Detect which cell encompasses the target text, then output its [X, Y] center coordinate. 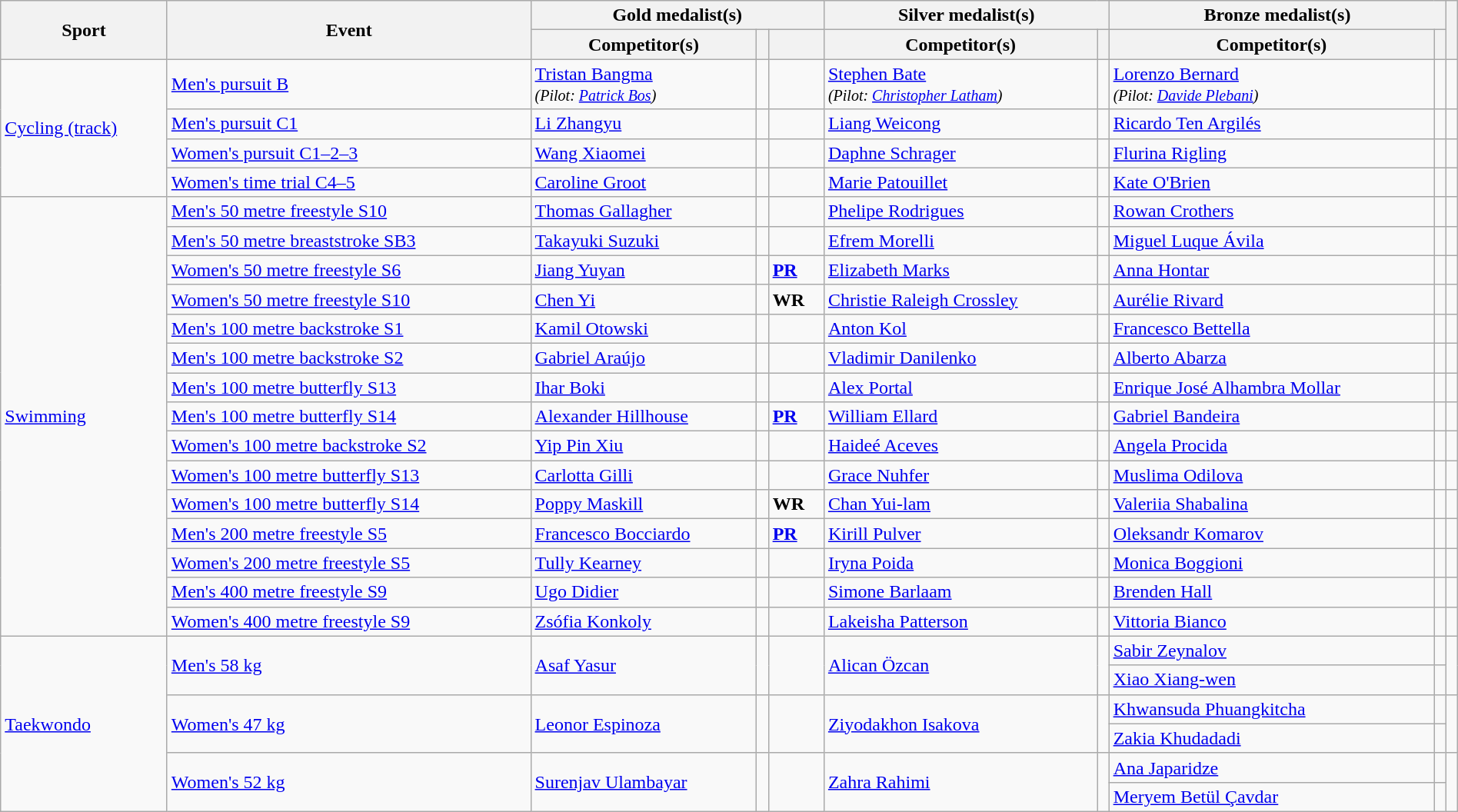
Swimming [85, 417]
Xiao Xiang-wen [1272, 680]
Rowan Crothers [1272, 211]
Kamil Otowski [644, 328]
Oleksandr Komarov [1272, 534]
Francesco Bocciardo [644, 534]
Brenden Hall [1272, 592]
Grace Nuhfer [960, 475]
Miguel Luque Ávila [1272, 241]
Francesco Bettella [1272, 328]
Monica Boggioni [1272, 563]
Vladimir Danilenko [960, 358]
Daphne Schrager [960, 153]
Sport [85, 30]
Ziyodakhon Isakova [960, 724]
Elizabeth Marks [960, 270]
Men's 100 metre backstroke S2 [349, 358]
Jiang Yuyan [644, 270]
Men's 100 metre butterfly S13 [349, 387]
Women's 400 metre freestyle S9 [349, 621]
Zahra Rahimi [960, 782]
Men's pursuit B [349, 85]
Christie Raleigh Crossley [960, 299]
Iryna Poida [960, 563]
Women's 100 metre backstroke S2 [349, 446]
Simone Barlaam [960, 592]
Women's 50 metre freestyle S10 [349, 299]
Liang Weicong [960, 124]
Surenjav Ulambayar [644, 782]
Haideé Aceves [960, 446]
Ugo Didier [644, 592]
Event [349, 30]
Khwansuda Phuangkitcha [1272, 709]
Women's 100 metre butterfly S14 [349, 504]
Cycling (track) [85, 128]
Thomas Gallagher [644, 211]
Men's 50 metre freestyle S10 [349, 211]
Alexander Hillhouse [644, 417]
Women's time trial C4–5 [349, 182]
Poppy Maskill [644, 504]
Ana Japaridze [1272, 767]
Muslima Odilova [1272, 475]
Men's 50 metre breaststroke SB3 [349, 241]
Aurélie Rivard [1272, 299]
Anton Kol [960, 328]
Zsófia Konkoly [644, 621]
Bronze medalist(s) [1277, 15]
Lorenzo Bernard(Pilot: Davide Plebani) [1272, 85]
Taekwondo [85, 724]
Men's 58 kg [349, 665]
Yip Pin Xiu [644, 446]
Carlotta Gilli [644, 475]
Women's 47 kg [349, 724]
Men's 100 metre butterfly S14 [349, 417]
Women's 50 metre freestyle S6 [349, 270]
Silver medalist(s) [966, 15]
Alex Portal [960, 387]
Men's 400 metre freestyle S9 [349, 592]
Flurina Rigling [1272, 153]
Women's 52 kg [349, 782]
Marie Patouillet [960, 182]
Wang Xiaomei [644, 153]
Kirill Pulver [960, 534]
Women's 100 metre butterfly S13 [349, 475]
Kate O'Brien [1272, 182]
Meryem Betül Çavdar [1272, 797]
Anna Hontar [1272, 270]
Gold medalist(s) [677, 15]
Takayuki Suzuki [644, 241]
Chen Yi [644, 299]
Ricardo Ten Argilés [1272, 124]
Chan Yui-lam [960, 504]
Ihar Boki [644, 387]
Phelipe Rodrigues [960, 211]
Caroline Groot [644, 182]
Men's pursuit C1 [349, 124]
Tully Kearney [644, 563]
Men's 100 metre backstroke S1 [349, 328]
Valeriia Shabalina [1272, 504]
Asaf Yasur [644, 665]
Women's 200 metre freestyle S5 [349, 563]
Enrique José Alhambra Mollar [1272, 387]
Efrem Morelli [960, 241]
Li Zhangyu [644, 124]
Alican Özcan [960, 665]
William Ellard [960, 417]
Leonor Espinoza [644, 724]
Sabir Zeynalov [1272, 651]
Alberto Abarza [1272, 358]
Gabriel Araújo [644, 358]
Tristan Bangma(Pilot: Patrick Bos) [644, 85]
Angela Procida [1272, 446]
Men's 200 metre freestyle S5 [349, 534]
Women's pursuit C1–2–3 [349, 153]
Zakia Khudadadi [1272, 738]
Lakeisha Patterson [960, 621]
Stephen Bate(Pilot: Christopher Latham) [960, 85]
Gabriel Bandeira [1272, 417]
Vittoria Bianco [1272, 621]
